For the text-containing cell, return its midpoint in [x, y] coordinate format. 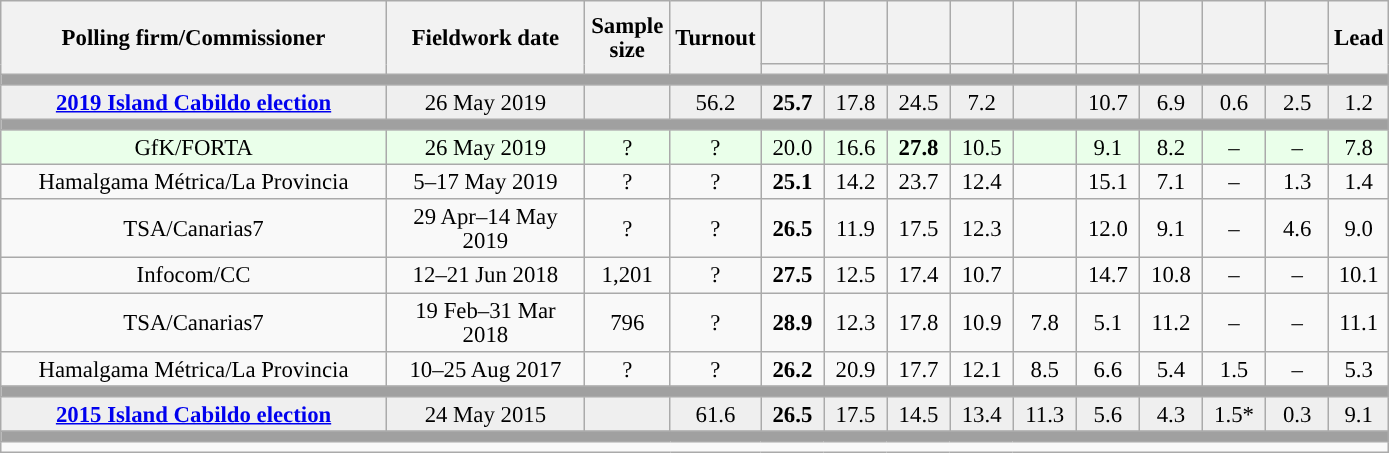
56.2 [716, 102]
14.5 [918, 414]
1.4 [1359, 182]
12.1 [982, 368]
5–17 May 2019 [485, 182]
10.5 [982, 148]
12.5 [856, 276]
17.4 [918, 276]
24.5 [918, 102]
12.0 [1108, 230]
20.9 [856, 368]
5.6 [1108, 414]
GfK/FORTA [194, 148]
11.9 [856, 230]
Turnout [716, 38]
1.2 [1359, 102]
1,201 [627, 276]
17.7 [918, 368]
16.6 [856, 148]
10–25 Aug 2017 [485, 368]
10.9 [982, 322]
5.1 [1108, 322]
0.3 [1298, 414]
5.4 [1170, 368]
1.5* [1234, 414]
29 Apr–14 May 2019 [485, 230]
14.7 [1108, 276]
1.3 [1298, 182]
24 May 2015 [485, 414]
12.4 [982, 182]
4.3 [1170, 414]
7.1 [1170, 182]
11.2 [1170, 322]
10.1 [1359, 276]
Fieldwork date [485, 38]
20.0 [792, 148]
8.5 [1044, 368]
6.6 [1108, 368]
27.8 [918, 148]
0.6 [1234, 102]
5.3 [1359, 368]
796 [627, 322]
23.7 [918, 182]
10.8 [1170, 276]
8.2 [1170, 148]
19 Feb–31 Mar 2018 [485, 322]
6.9 [1170, 102]
9.0 [1359, 230]
7.2 [982, 102]
28.9 [792, 322]
27.5 [792, 276]
Sample size [627, 38]
Infocom/CC [194, 276]
25.1 [792, 182]
13.4 [982, 414]
61.6 [716, 414]
2.5 [1298, 102]
1.5 [1234, 368]
12–21 Jun 2018 [485, 276]
14.2 [856, 182]
15.1 [1108, 182]
2015 Island Cabildo election [194, 414]
2019 Island Cabildo election [194, 102]
26.2 [792, 368]
4.6 [1298, 230]
Polling firm/Commissioner [194, 38]
Lead [1359, 38]
11.3 [1044, 414]
25.7 [792, 102]
11.1 [1359, 322]
